Determine the [X, Y] coordinate at the center of the cell enclosing the given text.  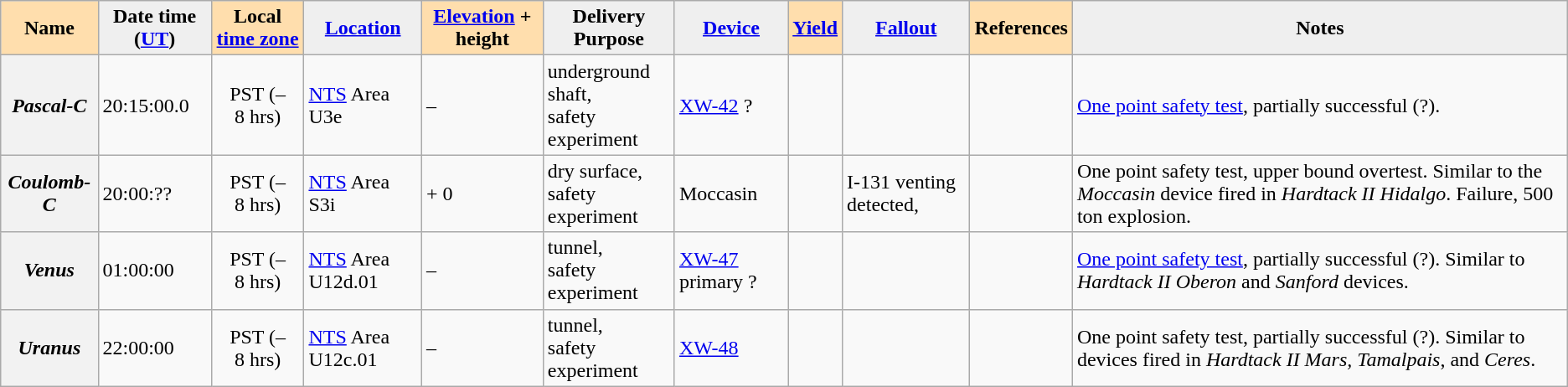
NTS Area S3i [364, 193]
XW-48 [730, 348]
Uranus [49, 348]
Pascal-C [49, 106]
One point safety test, partially successful (?). [1320, 106]
Coulomb-C [49, 193]
Name [49, 28]
NTS Area U12c.01 [364, 348]
NTS Area U12d.01 [364, 271]
Venus [49, 271]
One point safety test, partially successful (?). Similar to Hardtack II Oberon and Sanford devices. [1320, 271]
Moccasin [730, 193]
Device [730, 28]
Delivery Purpose [608, 28]
+ 0 [482, 193]
Location [364, 28]
Local time zone [258, 28]
dry surface,safety experiment [608, 193]
One point safety test, upper bound overtest. Similar to the Moccasin device fired in Hardtack II Hidalgo. Failure, 500 ton explosion. [1320, 193]
20:15:00.0 [154, 106]
underground shaft,safety experiment [608, 106]
One point safety test, partially successful (?). Similar to devices fired in Hardtack II Mars, Tamalpais, and Ceres. [1320, 348]
20:00:?? [154, 193]
Fallout [906, 28]
Notes [1320, 28]
Date time (UT) [154, 28]
Yield [816, 28]
XW-42 ? [730, 106]
22:00:00 [154, 348]
NTS Area U3e [364, 106]
XW-47 primary ? [730, 271]
References [1022, 28]
Elevation + height [482, 28]
01:00:00 [154, 271]
I-131 venting detected, [906, 193]
